Scan for the cell matching the given text and deliver its [X, Y] coordinate at center. 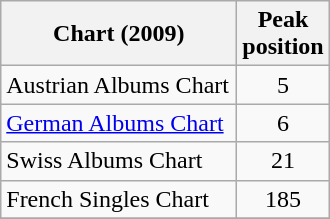
French Singles Chart [119, 199]
185 [283, 199]
German Albums Chart [119, 123]
Swiss Albums Chart [119, 161]
6 [283, 123]
Austrian Albums Chart [119, 85]
Peakposition [283, 34]
Chart (2009) [119, 34]
5 [283, 85]
21 [283, 161]
